Identify which cell holds the provided text, then report its [x, y] central coordinate. 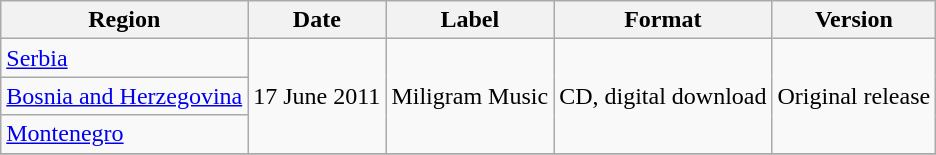
Bosnia and Herzegovina [124, 96]
Label [470, 20]
Format [663, 20]
Date [317, 20]
Version [854, 20]
Miligram Music [470, 96]
17 June 2011 [317, 96]
Montenegro [124, 134]
Serbia [124, 58]
Region [124, 20]
CD, digital download [663, 96]
Original release [854, 96]
